Capture the cell that displays the provided text and extract its [X, Y] central coordinate. 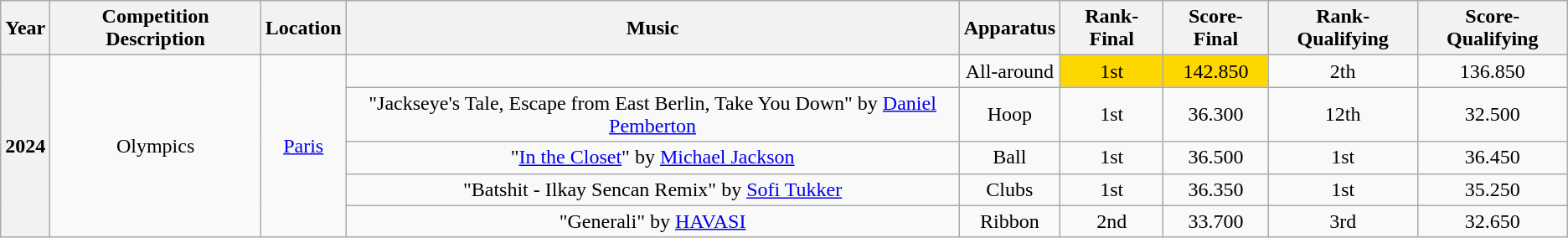
136.850 [1493, 71]
Hoop [1009, 114]
Olympics [156, 146]
2nd [1112, 221]
Apparatus [1009, 28]
36.450 [1493, 158]
Ball [1009, 158]
Year [25, 28]
Paris [303, 146]
3rd [1343, 221]
36.500 [1216, 158]
36.350 [1216, 189]
33.700 [1216, 221]
2024 [25, 146]
2th [1343, 71]
Rank-Final [1112, 28]
35.250 [1493, 189]
"Generali" by HAVASI [652, 221]
142.850 [1216, 71]
"Batshit - Ilkay Sencan Remix" by Sofi Tukker [652, 189]
32.650 [1493, 221]
Clubs [1009, 189]
Score-Qualifying [1493, 28]
Ribbon [1009, 221]
32.500 [1493, 114]
Rank-Qualifying [1343, 28]
Music [652, 28]
Competition Description [156, 28]
Score-Final [1216, 28]
All-around [1009, 71]
"In the Closet" by Michael Jackson [652, 158]
12th [1343, 114]
"Jackseye's Tale, Escape from East Berlin, Take You Down" by Daniel Pemberton [652, 114]
Location [303, 28]
36.300 [1216, 114]
